Search for the cell housing the specified text and yield its (x, y) center coordinate. 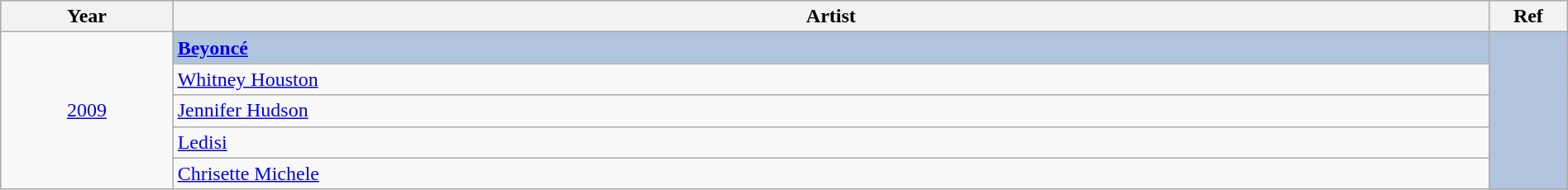
Artist (830, 17)
Beyoncé (830, 48)
Jennifer Hudson (830, 111)
Whitney Houston (830, 79)
Ledisi (830, 142)
Chrisette Michele (830, 173)
2009 (87, 111)
Ref (1528, 17)
Year (87, 17)
